Find where the given text appears and provide that cell's center as (x, y) coordinate. 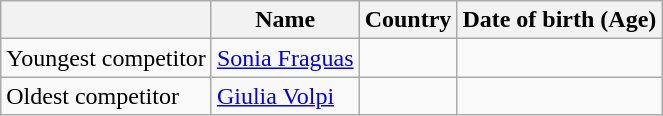
Youngest competitor (106, 58)
Oldest competitor (106, 96)
Giulia Volpi (285, 96)
Name (285, 20)
Sonia Fraguas (285, 58)
Date of birth (Age) (560, 20)
Country (408, 20)
